From the cell containing the given text, extract its center point as (x, y) coordinate. 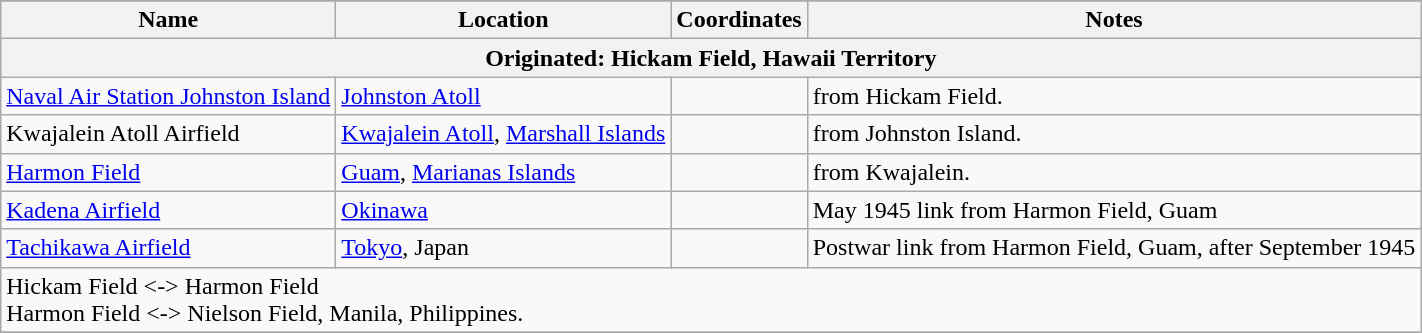
Tachikawa Airfield (168, 248)
Okinawa (504, 210)
from Hickam Field. (1114, 96)
Kadena Airfield (168, 210)
Coordinates (739, 20)
Harmon Field (168, 172)
Name (168, 20)
from Kwajalein. (1114, 172)
Notes (1114, 20)
Hickam Field <-> Harmon Field Harmon Field <-> Nielson Field, Manila, Philippines. (711, 300)
from Johnston Island. (1114, 134)
Postwar link from Harmon Field, Guam, after September 1945 (1114, 248)
Location (504, 20)
Guam, Marianas Islands (504, 172)
Naval Air Station Johnston Island (168, 96)
Kwajalein Atoll Airfield (168, 134)
Kwajalein Atoll, Marshall Islands (504, 134)
May 1945 link from Harmon Field, Guam (1114, 210)
Originated: Hickam Field, Hawaii Territory (711, 58)
Johnston Atoll (504, 96)
Tokyo, Japan (504, 248)
